Locate the cell with the specified text and output its [X, Y] center coordinate. 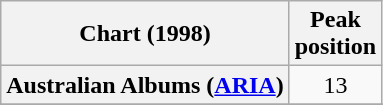
Peakposition [335, 34]
Chart (1998) [145, 34]
Australian Albums (ARIA) [145, 85]
13 [335, 85]
